Locate the cell with the specified text and output its (X, Y) center coordinate. 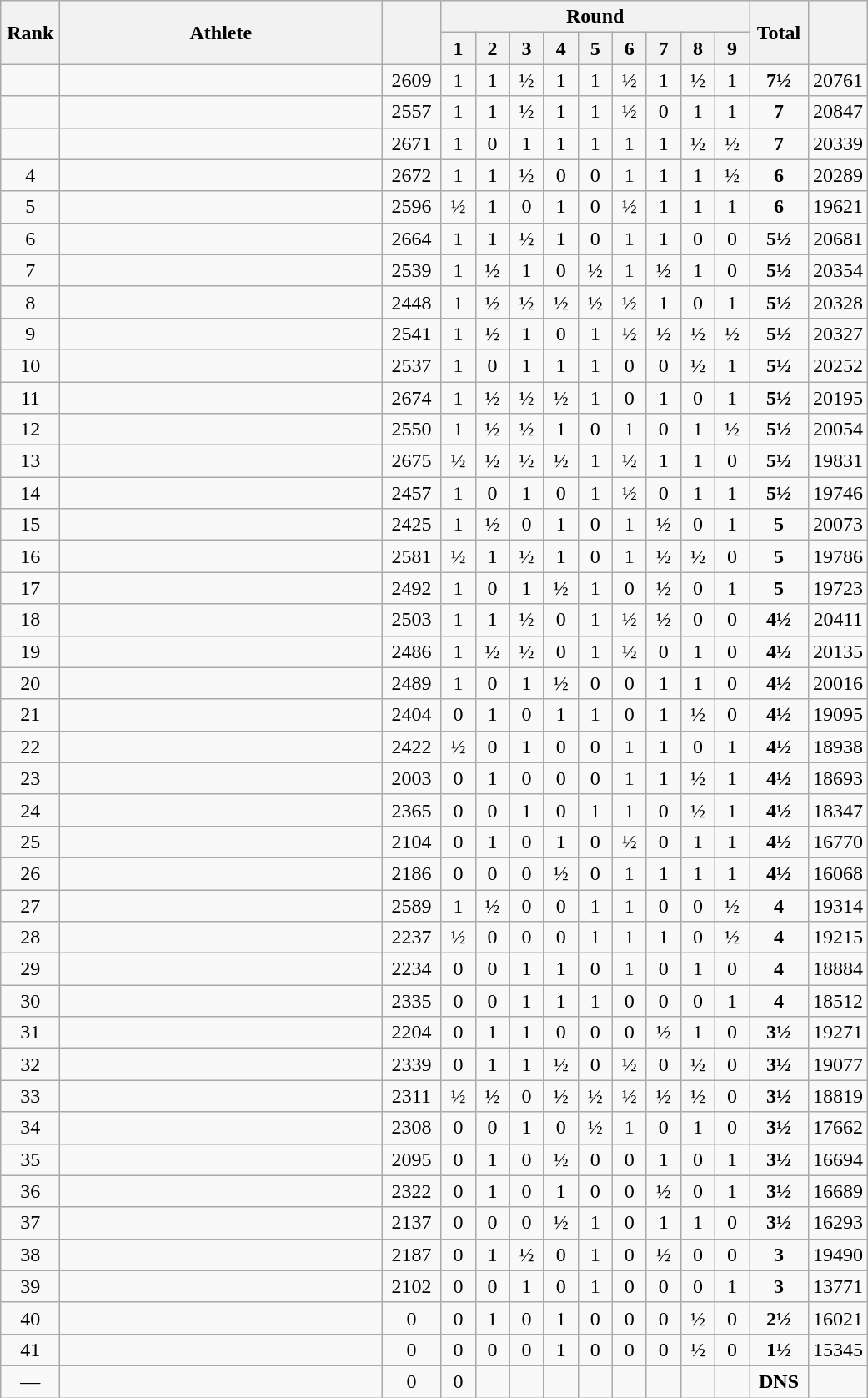
20289 (839, 175)
19215 (839, 938)
7½ (779, 80)
2596 (412, 207)
19314 (839, 905)
20016 (839, 683)
18512 (839, 1001)
2492 (412, 588)
2308 (412, 1128)
20252 (839, 365)
2339 (412, 1064)
17 (30, 588)
19723 (839, 588)
12 (30, 430)
20354 (839, 270)
39 (30, 1286)
37 (30, 1223)
16694 (839, 1159)
18884 (839, 969)
35 (30, 1159)
20328 (839, 302)
20411 (839, 620)
19746 (839, 493)
16689 (839, 1191)
20681 (839, 239)
20847 (839, 112)
16021 (839, 1318)
2422 (412, 747)
19 (30, 651)
16068 (839, 873)
2539 (412, 270)
2204 (412, 1033)
28 (30, 938)
2095 (412, 1159)
— (30, 1381)
19786 (839, 556)
2187 (412, 1255)
Round (595, 17)
20761 (839, 80)
18693 (839, 778)
26 (30, 873)
38 (30, 1255)
Athlete (221, 33)
2609 (412, 80)
2186 (412, 873)
2322 (412, 1191)
19621 (839, 207)
2581 (412, 556)
2448 (412, 302)
2102 (412, 1286)
2457 (412, 493)
34 (30, 1128)
2425 (412, 525)
15345 (839, 1350)
2489 (412, 683)
18819 (839, 1096)
40 (30, 1318)
33 (30, 1096)
17662 (839, 1128)
2½ (779, 1318)
20327 (839, 334)
2486 (412, 651)
2234 (412, 969)
10 (30, 365)
19095 (839, 715)
23 (30, 778)
18 (30, 620)
19077 (839, 1064)
13771 (839, 1286)
24 (30, 810)
20135 (839, 651)
2311 (412, 1096)
14 (30, 493)
20073 (839, 525)
2557 (412, 112)
2589 (412, 905)
18347 (839, 810)
20054 (839, 430)
19271 (839, 1033)
2104 (412, 842)
Rank (30, 33)
2550 (412, 430)
2664 (412, 239)
29 (30, 969)
36 (30, 1191)
2537 (412, 365)
22 (30, 747)
31 (30, 1033)
16770 (839, 842)
2541 (412, 334)
2365 (412, 810)
2674 (412, 398)
2404 (412, 715)
19831 (839, 461)
19490 (839, 1255)
2672 (412, 175)
2335 (412, 1001)
2137 (412, 1223)
15 (30, 525)
21 (30, 715)
16293 (839, 1223)
2503 (412, 620)
13 (30, 461)
2675 (412, 461)
DNS (779, 1381)
2 (492, 48)
20195 (839, 398)
20339 (839, 143)
32 (30, 1064)
2003 (412, 778)
27 (30, 905)
16 (30, 556)
30 (30, 1001)
41 (30, 1350)
11 (30, 398)
Total (779, 33)
2237 (412, 938)
18938 (839, 747)
20 (30, 683)
25 (30, 842)
1½ (779, 1350)
2671 (412, 143)
